Provide the [x, y] coordinate of the cell's center where the given text is located.  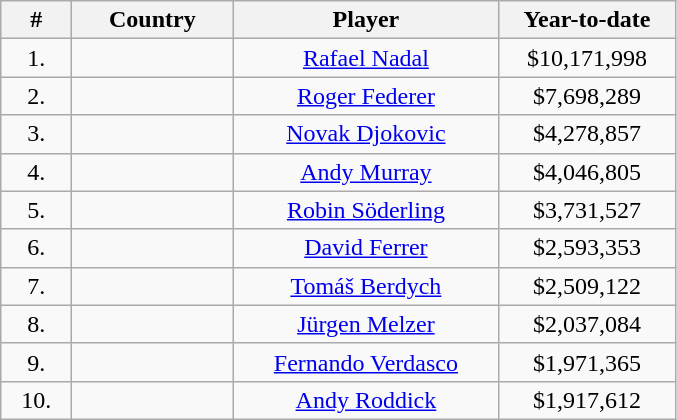
5. [36, 210]
Rafael Nadal [366, 58]
Fernando Verdasco [366, 362]
7. [36, 286]
4. [36, 172]
3. [36, 134]
$4,046,805 [587, 172]
Country [152, 20]
$4,278,857 [587, 134]
$1,917,612 [587, 400]
Novak Djokovic [366, 134]
Player [366, 20]
9. [36, 362]
1. [36, 58]
$10,171,998 [587, 58]
$2,509,122 [587, 286]
Tomáš Berdych [366, 286]
Year-to-date [587, 20]
Robin Söderling [366, 210]
$7,698,289 [587, 96]
Andy Murray [366, 172]
Andy Roddick [366, 400]
8. [36, 324]
David Ferrer [366, 248]
6. [36, 248]
$2,037,084 [587, 324]
# [36, 20]
2. [36, 96]
$1,971,365 [587, 362]
$2,593,353 [587, 248]
10. [36, 400]
$3,731,527 [587, 210]
Jürgen Melzer [366, 324]
Roger Federer [366, 96]
